Search for the cell housing the specified text and yield its (x, y) center coordinate. 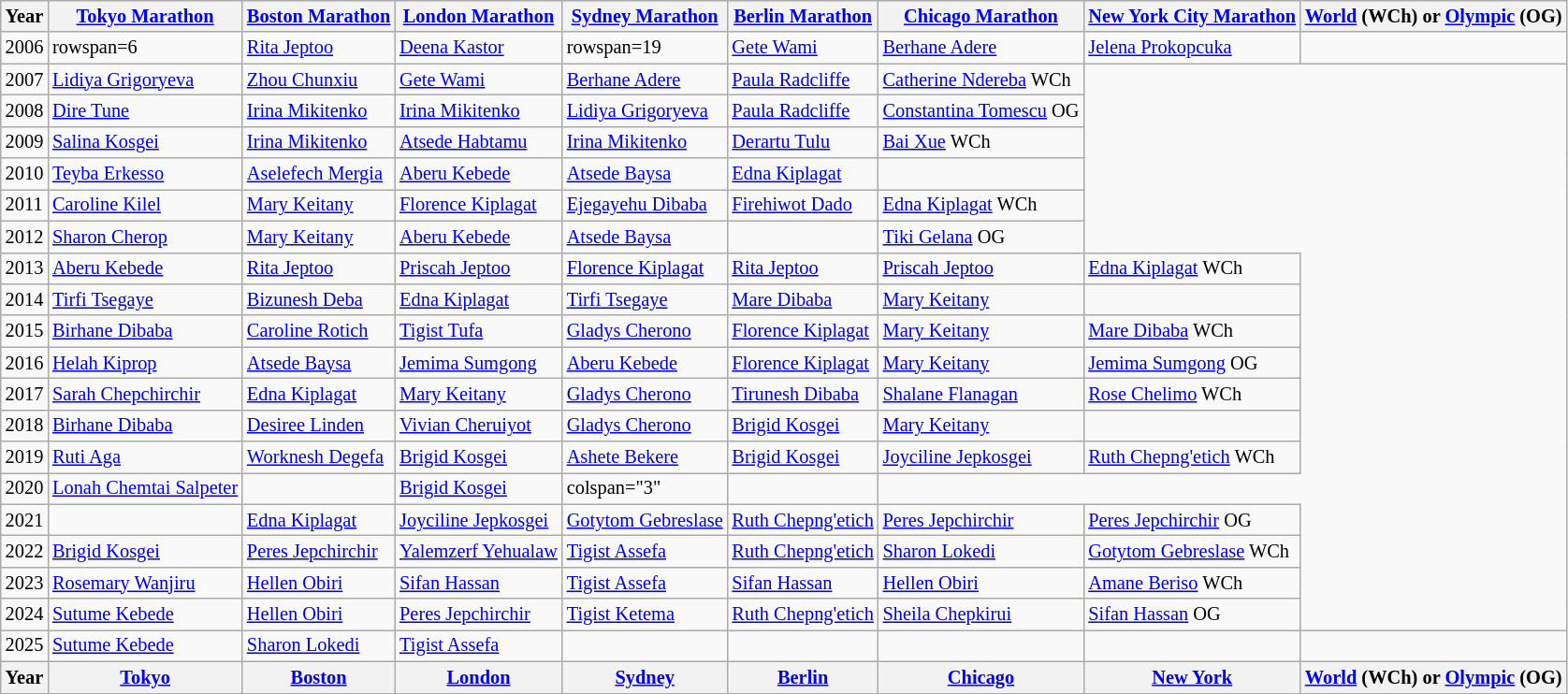
Sifan Hassan OG (1192, 614)
Tirunesh Dibaba (803, 394)
Tigist Ketema (646, 614)
Bizunesh Deba (318, 299)
Sydney Marathon (646, 16)
Chicago Marathon (981, 16)
Ashete Bekere (646, 457)
London Marathon (479, 16)
New York (1192, 677)
Berlin (803, 677)
Amane Beriso WCh (1192, 583)
Sydney (646, 677)
Jemima Sumgong OG (1192, 363)
2008 (24, 110)
2016 (24, 363)
Tokyo (145, 677)
2014 (24, 299)
2007 (24, 80)
Gotytom Gebreslase WCh (1192, 551)
Shalane Flanagan (981, 394)
Aselefech Mergia (318, 174)
Catherine Ndereba WCh (981, 80)
2022 (24, 551)
Boston (318, 677)
2021 (24, 520)
2010 (24, 174)
2012 (24, 237)
Desiree Linden (318, 426)
Derartu Tulu (803, 142)
2020 (24, 488)
Sheila Chepkirui (981, 614)
Vivian Cheruiyot (479, 426)
Lonah Chemtai Salpeter (145, 488)
Berlin Marathon (803, 16)
Mare Dibaba (803, 299)
2019 (24, 457)
2023 (24, 583)
Worknesh Degefa (318, 457)
Zhou Chunxiu (318, 80)
2009 (24, 142)
2015 (24, 331)
Tigist Tufa (479, 331)
2018 (24, 426)
Caroline Kilel (145, 205)
Atsede Habtamu (479, 142)
Dire Tune (145, 110)
Peres Jepchirchir OG (1192, 520)
Helah Kiprop (145, 363)
Ejegayehu Dibaba (646, 205)
Ruti Aga (145, 457)
rowspan=6 (145, 48)
Gotytom Gebreslase (646, 520)
2024 (24, 614)
Salina Kosgei (145, 142)
Mare Dibaba WCh (1192, 331)
Sarah Chepchirchir (145, 394)
Teyba Erkesso (145, 174)
colspan="3" (646, 488)
Bai Xue WCh (981, 142)
Deena Kastor (479, 48)
London (479, 677)
Tiki Gelana OG (981, 237)
2011 (24, 205)
2025 (24, 645)
Boston Marathon (318, 16)
Yalemzerf Yehualaw (479, 551)
Jemima Sumgong (479, 363)
Rose Chelimo WCh (1192, 394)
Tokyo Marathon (145, 16)
2006 (24, 48)
rowspan=19 (646, 48)
Rosemary Wanjiru (145, 583)
2013 (24, 268)
Firehiwot Dado (803, 205)
Caroline Rotich (318, 331)
New York City Marathon (1192, 16)
2017 (24, 394)
Constantina Tomescu OG (981, 110)
Jelena Prokopcuka (1192, 48)
Sharon Cherop (145, 237)
Chicago (981, 677)
Ruth Chepng'etich WCh (1192, 457)
